Search for the cell housing the specified text and yield its [x, y] center coordinate. 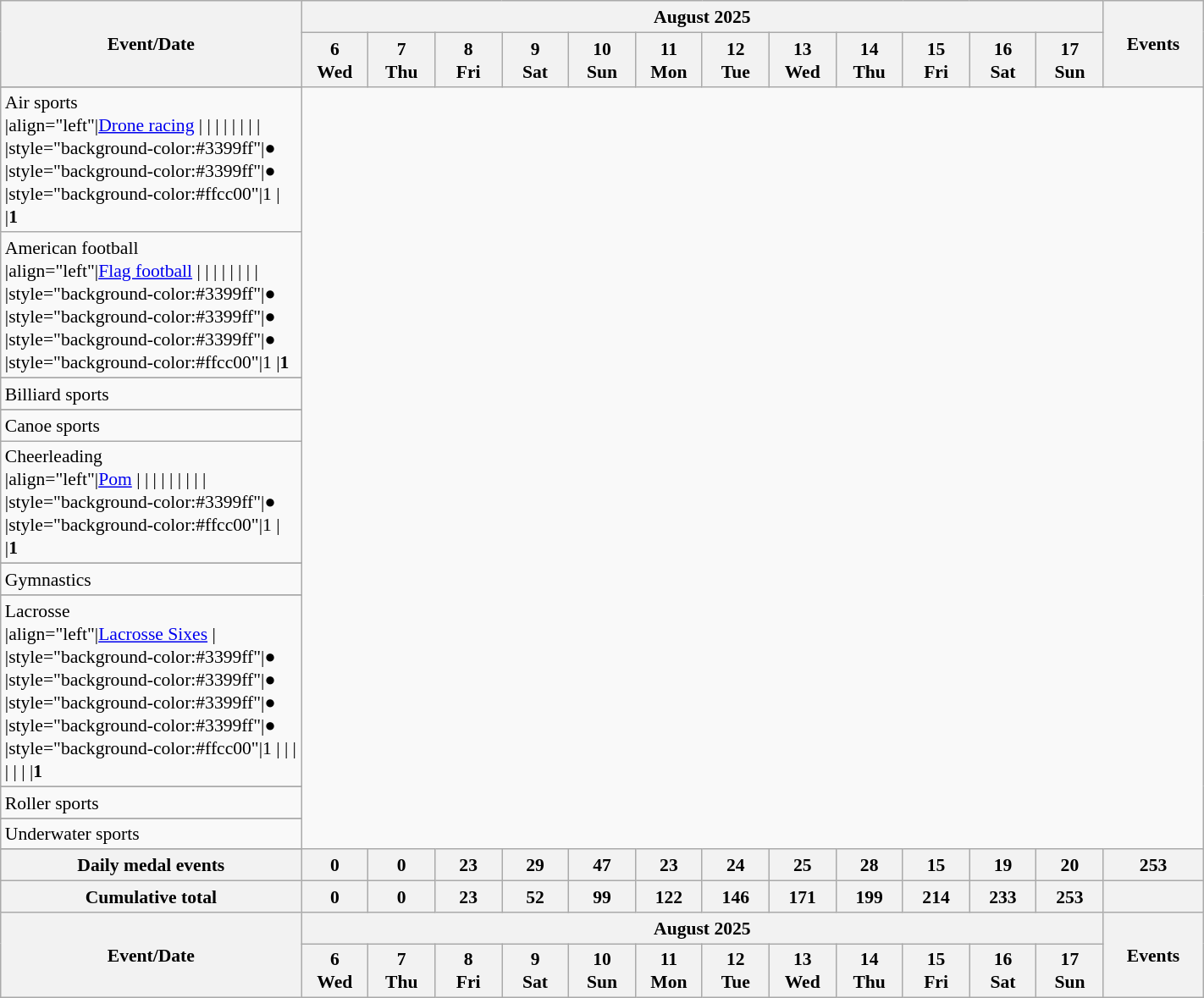
28 [869, 865]
Canoe sports [151, 425]
146 [735, 896]
171 [803, 896]
Billiard sports [151, 393]
Cheerleading|align="left"|Pom | | | | | | | | | |style="background-color:#3399ff"|● |style="background-color:#ffcc00"|1 | |1 [151, 501]
Daily medal events [151, 865]
19 [1002, 865]
Gymnastics [151, 579]
25 [803, 865]
122 [669, 896]
24 [735, 865]
20 [1070, 865]
Roller sports [151, 802]
199 [869, 896]
29 [535, 865]
15 [936, 865]
47 [603, 865]
99 [603, 896]
52 [535, 896]
214 [936, 896]
Cumulative total [151, 896]
Underwater sports [151, 833]
233 [1002, 896]
